Output the [x, y] coordinate of the center of the cell containing the given text.  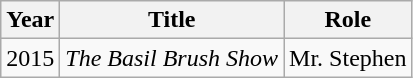
The Basil Brush Show [172, 58]
Mr. Stephen [348, 58]
2015 [30, 58]
Title [172, 20]
Role [348, 20]
Year [30, 20]
